Find where the given text appears and provide that cell's center as (X, Y) coordinate. 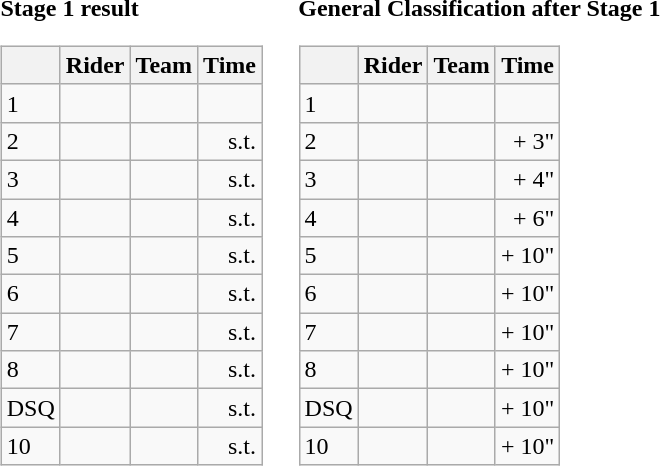
+ 3" (527, 141)
+ 4" (527, 179)
+ 6" (527, 217)
